Pinpoint the cell where the given text exists, returning its (x, y) midpoint coordinate. 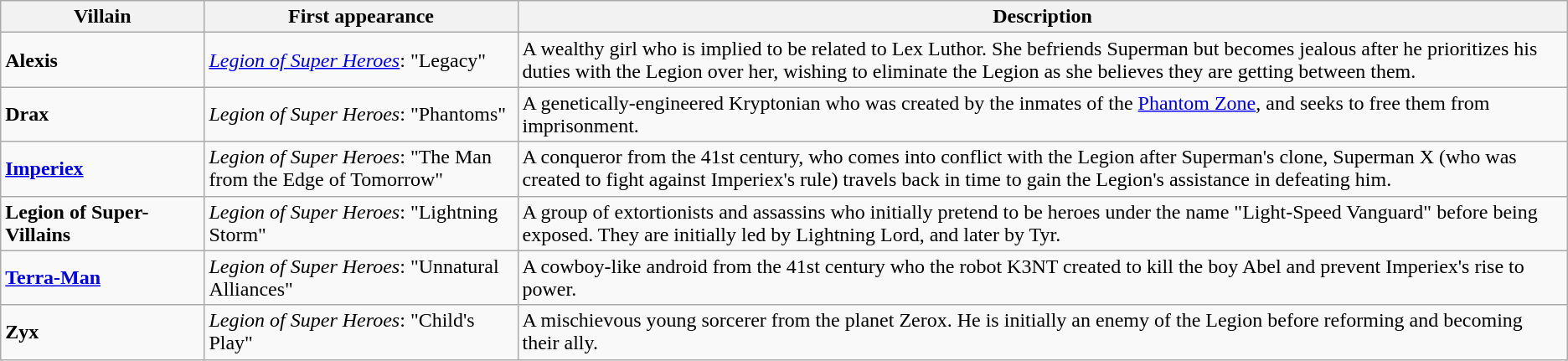
Legion of Super Heroes: "Legacy" (361, 60)
Legion of Super Heroes: "The Man from the Edge of Tomorrow" (361, 169)
Legion of Super-Villains (102, 223)
Legion of Super Heroes: "Phantoms" (361, 114)
Description (1042, 17)
A cowboy-like android from the 41st century who the robot K3NT created to kill the boy Abel and prevent Imperiex's rise to power. (1042, 278)
Drax (102, 114)
Imperiex (102, 169)
A genetically-engineered Kryptonian who was created by the inmates of the Phantom Zone, and seeks to free them from imprisonment. (1042, 114)
Legion of Super Heroes: "Lightning Storm" (361, 223)
Terra-Man (102, 278)
Legion of Super Heroes: "Unnatural Alliances" (361, 278)
Alexis (102, 60)
First appearance (361, 17)
A mischievous young sorcerer from the planet Zerox. He is initially an enemy of the Legion before reforming and becoming their ally. (1042, 332)
Legion of Super Heroes: "Child's Play" (361, 332)
Zyx (102, 332)
Villain (102, 17)
